Find where the given text appears and provide that cell's center as [x, y] coordinate. 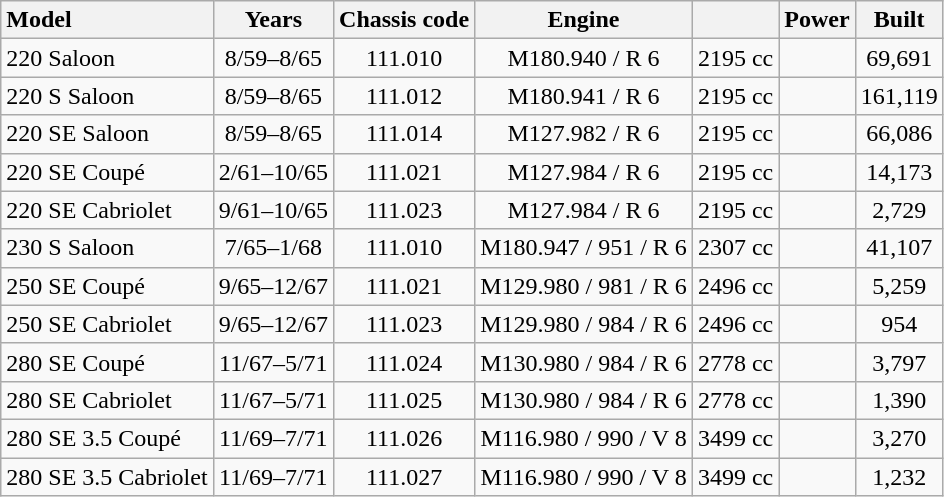
Model [107, 20]
280 SE 3.5 Coupé [107, 438]
Years [273, 20]
111.024 [404, 362]
111.014 [404, 134]
M180.941 / R 6 [584, 96]
111.012 [404, 96]
954 [899, 324]
111.026 [404, 438]
220 SE Cabriolet [107, 210]
280 SE Cabriolet [107, 400]
220 SE Coupé [107, 172]
M129.980 / 981 / R 6 [584, 286]
M129.980 / 984 / R 6 [584, 324]
1,390 [899, 400]
9/61–10/65 [273, 210]
M180.947 / 951 / R 6 [584, 248]
250 SE Coupé [107, 286]
2307 cc [735, 248]
Built [899, 20]
220 Saloon [107, 58]
111.025 [404, 400]
M127.982 / R 6 [584, 134]
Chassis code [404, 20]
1,232 [899, 477]
250 SE Cabriolet [107, 324]
7/65–1/68 [273, 248]
69,691 [899, 58]
220 S Saloon [107, 96]
111.027 [404, 477]
Engine [584, 20]
Power [817, 20]
3,797 [899, 362]
161,119 [899, 96]
41,107 [899, 248]
3,270 [899, 438]
14,173 [899, 172]
66,086 [899, 134]
280 SE 3.5 Cabriolet [107, 477]
280 SE Coupé [107, 362]
2,729 [899, 210]
220 SE Saloon [107, 134]
5,259 [899, 286]
M180.940 / R 6 [584, 58]
2/61–10/65 [273, 172]
230 S Saloon [107, 248]
